For the text-containing cell, return its midpoint in [x, y] coordinate format. 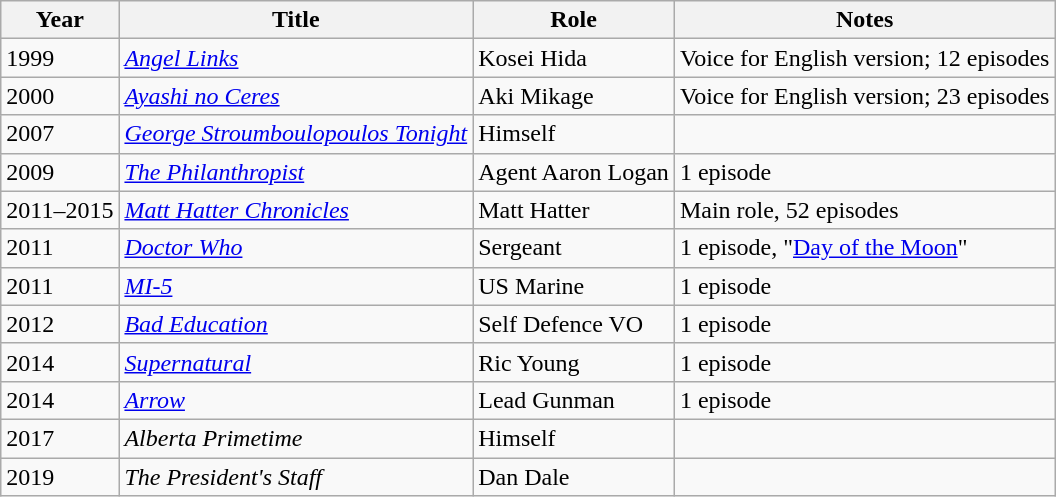
Title [296, 20]
2009 [60, 172]
Angel Links [296, 58]
Self Defence VO [574, 324]
Year [60, 20]
US Marine [574, 286]
1999 [60, 58]
Ric Young [574, 362]
Bad Education [296, 324]
Dan Dale [574, 477]
Kosei Hida [574, 58]
2017 [60, 438]
Voice for English version; 23 episodes [864, 96]
Matt Hatter [574, 210]
Role [574, 20]
Supernatural [296, 362]
2012 [60, 324]
Doctor Who [296, 248]
Sergeant [574, 248]
Main role, 52 episodes [864, 210]
Lead Gunman [574, 400]
MI-5 [296, 286]
The Philanthropist [296, 172]
2000 [60, 96]
2011–2015 [60, 210]
Matt Hatter Chronicles [296, 210]
2019 [60, 477]
2007 [60, 134]
Aki Mikage [574, 96]
Voice for English version; 12 episodes [864, 58]
George Stroumboulopoulos Tonight [296, 134]
Arrow [296, 400]
Notes [864, 20]
Alberta Primetime [296, 438]
Ayashi no Ceres [296, 96]
Agent Aaron Logan [574, 172]
The President's Staff [296, 477]
1 episode, "Day of the Moon" [864, 248]
